Capture the cell that displays the provided text and extract its (x, y) central coordinate. 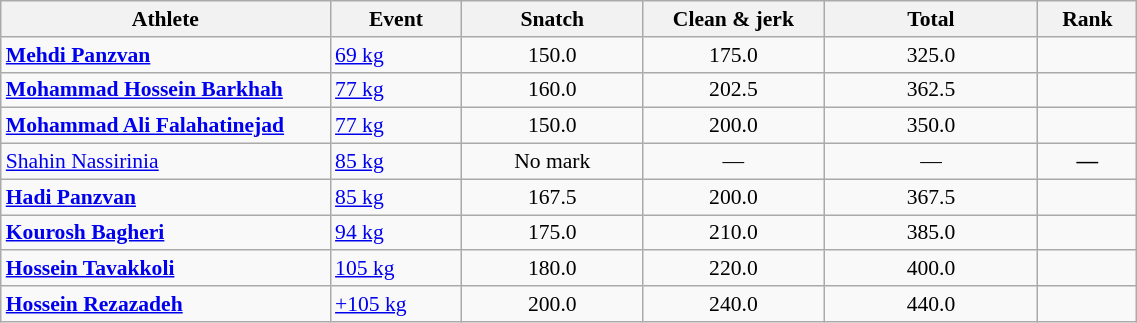
167.5 (552, 197)
No mark (552, 162)
160.0 (552, 90)
69 kg (396, 55)
Event (396, 19)
202.5 (734, 90)
Kourosh Bagheri (166, 233)
Mohammad Hossein Barkhah (166, 90)
105 kg (396, 269)
362.5 (931, 90)
Snatch (552, 19)
350.0 (931, 126)
Hossein Rezazadeh (166, 304)
Rank (1088, 19)
Shahin Nassirinia (166, 162)
94 kg (396, 233)
240.0 (734, 304)
Athlete (166, 19)
210.0 (734, 233)
Mohammad Ali Falahatinejad (166, 126)
Hossein Tavakkoli (166, 269)
367.5 (931, 197)
400.0 (931, 269)
Total (931, 19)
440.0 (931, 304)
385.0 (931, 233)
220.0 (734, 269)
325.0 (931, 55)
Hadi Panzvan (166, 197)
Clean & jerk (734, 19)
Mehdi Panzvan (166, 55)
+105 kg (396, 304)
180.0 (552, 269)
